For the text-containing cell, return its midpoint in (X, Y) coordinate format. 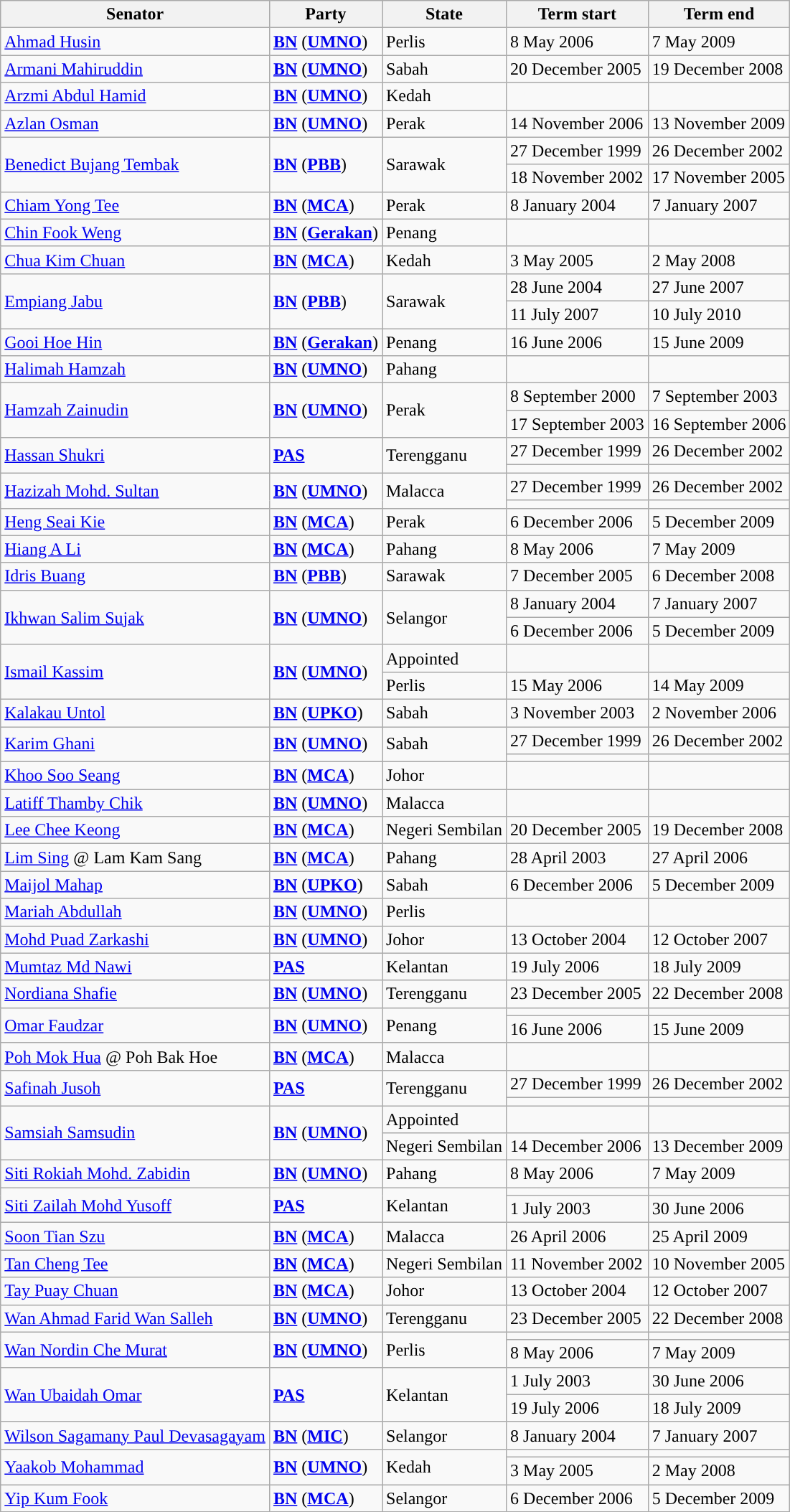
Lee Chee Keong (135, 830)
Khoo Soo Seang (135, 776)
Wilson Sagamany Paul Devasagayam (135, 1435)
13 November 2009 (719, 123)
Lim Sing @ Lam Kam Sang (135, 858)
Siti Rokiah Mohd. Zabidin (135, 1174)
17 November 2005 (719, 178)
27 June 2007 (719, 287)
Azlan Osman (135, 123)
Poh Mok Hua @ Poh Bak Hoe (135, 1056)
7 September 2003 (719, 397)
Halimah Hamzah (135, 370)
10 November 2005 (719, 1264)
Armani Mahiruddin (135, 69)
7 December 2005 (578, 576)
25 April 2009 (719, 1236)
8 September 2000 (578, 397)
16 September 2006 (719, 424)
27 April 2006 (719, 858)
Chin Fook Weng (135, 233)
26 April 2006 (578, 1236)
Wan Ahmad Farid Wan Salleh (135, 1318)
Kalakau Untol (135, 713)
Idris Buang (135, 576)
Ikhwan Salim Sujak (135, 617)
Wan Ubaidah Omar (135, 1394)
Siti Zailah Mohd Yusoff (135, 1206)
State (443, 14)
Chua Kim Chuan (135, 260)
Latiff Thamby Chik (135, 803)
Hassan Shukri (135, 455)
BN (MIC) (326, 1435)
2 November 2006 (719, 713)
Yip Kum Fook (135, 1498)
Samsiah Samsudin (135, 1132)
Hazizah Mohd. Sultan (135, 491)
14 November 2006 (578, 123)
15 May 2006 (578, 685)
Wan Nordin Che Murat (135, 1349)
Ahmad Husin (135, 42)
6 December 2008 (719, 576)
3 November 2003 (578, 713)
Ismail Kassim (135, 672)
Hamzah Zainudin (135, 410)
Mumtaz Md Nawi (135, 967)
Nordiana Shafie (135, 994)
Party (326, 14)
Soon Tian Szu (135, 1236)
Mohd Puad Zarkashi (135, 939)
Gooi Hoe Hin (135, 342)
Maijol Mahap (135, 885)
Hiang A Li (135, 549)
18 November 2002 (578, 178)
17 September 2003 (578, 424)
11 November 2002 (578, 1264)
Empiang Jabu (135, 301)
10 July 2010 (719, 314)
Heng Seai Kie (135, 522)
11 July 2007 (578, 314)
Mariah Abdullah (135, 912)
Tan Cheng Tee (135, 1264)
Yaakob Mohammad (135, 1467)
14 December 2006 (578, 1147)
Safinah Jusoh (135, 1088)
Benedict Bujang Tembak (135, 164)
Karim Ghani (135, 743)
28 June 2004 (578, 287)
Omar Faudzar (135, 1025)
Tay Puay Chuan (135, 1291)
Arzmi Abdul Hamid (135, 96)
Term end (719, 14)
13 December 2009 (719, 1147)
Chiam Yong Tee (135, 205)
28 April 2003 (578, 858)
Term start (578, 14)
14 May 2009 (719, 685)
Senator (135, 14)
